Return the (X, Y) coordinate for the center point of the cell that contains the specified text.  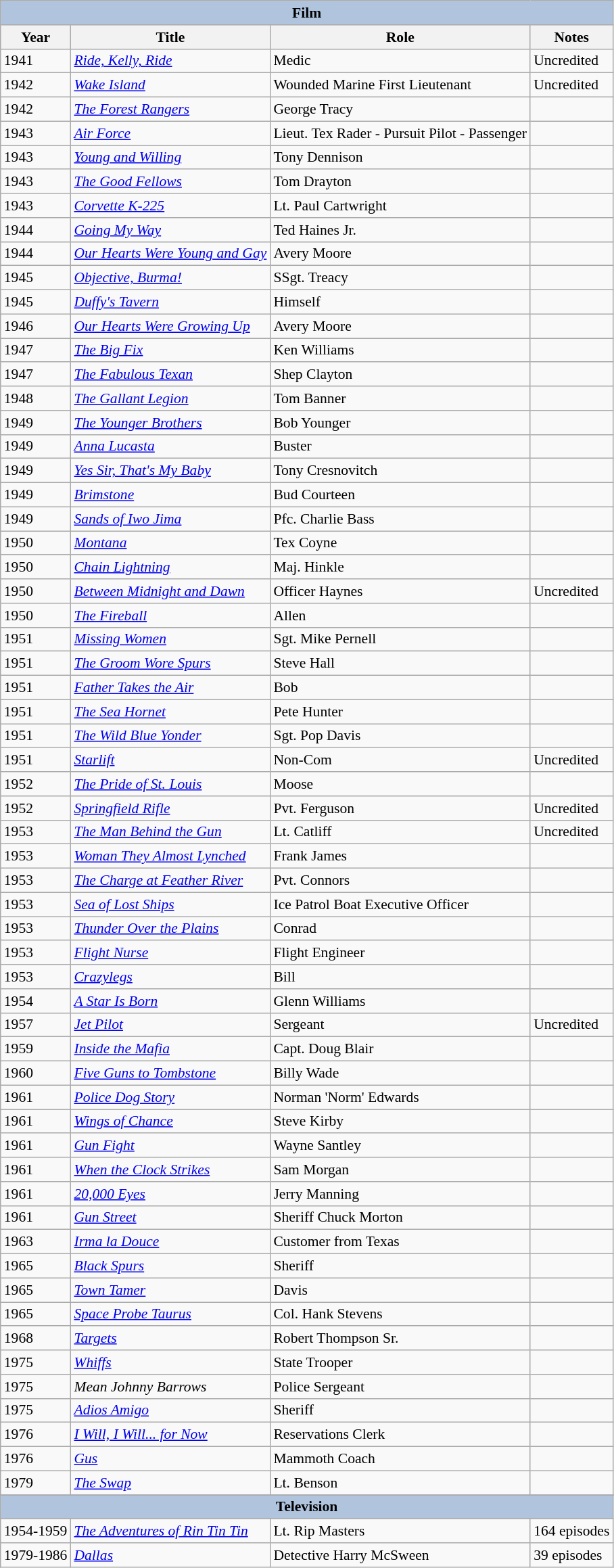
Targets (170, 1339)
Duffy's Tavern (170, 302)
Wake Island (170, 85)
The Fireball (170, 616)
Title (170, 37)
1959 (36, 1049)
When the Clock Strikes (170, 1170)
Officer Haynes (400, 591)
Year (36, 37)
Going My Way (170, 230)
Starlift (170, 760)
Montana (170, 543)
Dallas (170, 1555)
1941 (36, 61)
Allen (400, 616)
Wayne Santley (400, 1146)
Town Tamer (170, 1290)
Film (307, 13)
Sea of Lost Ships (170, 904)
Sgt. Mike Pernell (400, 639)
The Man Behind the Gun (170, 832)
Mean Johnny Barrows (170, 1387)
Black Spurs (170, 1266)
Capt. Doug Blair (400, 1049)
1963 (36, 1242)
Norman 'Norm' Edwards (400, 1097)
The Adventures of Rin Tin Tin (170, 1531)
1946 (36, 326)
Buster (400, 446)
The Pride of St. Louis (170, 784)
George Tracy (400, 110)
SSgt. Treacy (400, 278)
Whiffs (170, 1362)
Tom Banner (400, 398)
1979-1986 (36, 1555)
Maj. Hinkle (400, 568)
Objective, Burma! (170, 278)
Sam Morgan (400, 1170)
Medic (400, 61)
State Trooper (400, 1362)
1957 (36, 1025)
Missing Women (170, 639)
39 episodes (571, 1555)
Mammoth Coach (400, 1459)
Reservations Clerk (400, 1435)
Lt. Rip Masters (400, 1531)
A Star Is Born (170, 1001)
Davis (400, 1290)
Woman They Almost Lynched (170, 856)
Lt. Paul Cartwright (400, 206)
Customer from Texas (400, 1242)
Lt. Catliff (400, 832)
Sergeant (400, 1025)
Our Hearts Were Young and Gay (170, 254)
The Big Fix (170, 350)
Adios Amigo (170, 1410)
1979 (36, 1483)
Ken Williams (400, 350)
1948 (36, 398)
164 episodes (571, 1531)
Tom Drayton (400, 182)
Father Takes the Air (170, 688)
I Will, I Will... for Now (170, 1435)
Bill (400, 977)
The Fabulous Texan (170, 375)
1968 (36, 1339)
Lieut. Tex Rader - Pursuit Pilot - Passenger (400, 133)
The Sea Hornet (170, 712)
Wings of Chance (170, 1122)
Frank James (400, 856)
Pete Hunter (400, 712)
Conrad (400, 929)
The Good Fellows (170, 182)
Police Sergeant (400, 1387)
Corvette K-225 (170, 206)
20,000 Eyes (170, 1194)
Gun Fight (170, 1146)
Between Midnight and Dawn (170, 591)
Steve Kirby (400, 1122)
Lt. Benson (400, 1483)
The Groom Wore Spurs (170, 664)
Thunder Over the Plains (170, 929)
The Gallant Legion (170, 398)
Jet Pilot (170, 1025)
The Younger Brothers (170, 423)
Ice Patrol Boat Executive Officer (400, 904)
Crazylegs (170, 977)
Sgt. Pop Davis (400, 736)
Police Dog Story (170, 1097)
Steve Hall (400, 664)
Gun Street (170, 1218)
Springfield Rifle (170, 808)
Air Force (170, 133)
Role (400, 37)
1954 (36, 1001)
Inside the Mafia (170, 1049)
Tony Cresnovitch (400, 471)
Jerry Manning (400, 1194)
Wounded Marine First Lieutenant (400, 85)
The Wild Blue Yonder (170, 736)
Glenn Williams (400, 1001)
Moose (400, 784)
Brimstone (170, 495)
Robert Thompson Sr. (400, 1339)
Gus (170, 1459)
Our Hearts Were Growing Up (170, 326)
Pfc. Charlie Bass (400, 519)
Tex Coyne (400, 543)
Sheriff Chuck Morton (400, 1218)
Bob (400, 688)
Sands of Iwo Jima (170, 519)
Flight Engineer (400, 953)
Himself (400, 302)
Ted Haines Jr. (400, 230)
Television (307, 1507)
1960 (36, 1074)
The Charge at Feather River (170, 881)
Tony Dennison (400, 158)
Billy Wade (400, 1074)
Ride, Kelly, Ride (170, 61)
Young and Willing (170, 158)
Detective Harry McSween (400, 1555)
Pvt. Connors (400, 881)
Pvt. Ferguson (400, 808)
Col. Hank Stevens (400, 1314)
Chain Lightning (170, 568)
Shep Clayton (400, 375)
Five Guns to Tombstone (170, 1074)
Irma la Douce (170, 1242)
1954-1959 (36, 1531)
Yes Sir, That's My Baby (170, 471)
Bob Younger (400, 423)
The Swap (170, 1483)
Bud Courteen (400, 495)
Space Probe Taurus (170, 1314)
Non-Com (400, 760)
Notes (571, 37)
The Forest Rangers (170, 110)
Anna Lucasta (170, 446)
Flight Nurse (170, 953)
